From the cell containing the given text, extract its center point as (x, y) coordinate. 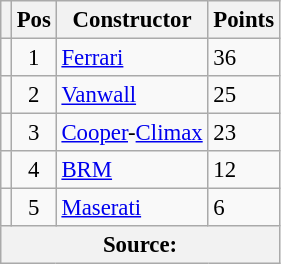
Ferrari (132, 58)
23 (244, 133)
Points (244, 20)
Source: (140, 245)
Cooper-Climax (132, 133)
1 (34, 58)
2 (34, 95)
25 (244, 95)
Constructor (132, 20)
Maserati (132, 208)
36 (244, 58)
3 (34, 133)
6 (244, 208)
5 (34, 208)
Vanwall (132, 95)
BRM (132, 170)
12 (244, 170)
Pos (34, 20)
4 (34, 170)
